Determine the (x, y) coordinate at the center of the cell enclosing the given text.  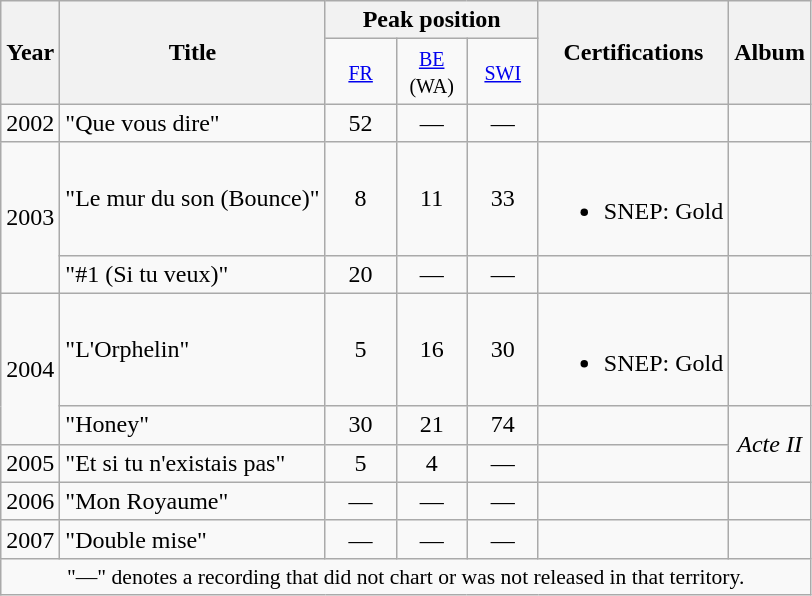
33 (502, 198)
20 (360, 274)
2005 (30, 463)
"Mon Royaume" (192, 501)
16 (432, 350)
SWI (502, 72)
"Honey" (192, 425)
Title (192, 52)
74 (502, 425)
21 (432, 425)
"—" denotes a recording that did not chart or was not released in that territory. (406, 576)
"Et si tu n'existais pas" (192, 463)
"Le mur du son (Bounce)" (192, 198)
Year (30, 52)
11 (432, 198)
2003 (30, 218)
Certifications (633, 52)
2002 (30, 123)
BE (WA) (432, 72)
2007 (30, 539)
"Double mise" (192, 539)
FR (360, 72)
Peak position (432, 20)
"#1 (Si tu veux)" (192, 274)
52 (360, 123)
Acte II (770, 444)
"L'Orphelin" (192, 350)
Album (770, 52)
2006 (30, 501)
2004 (30, 368)
"Que vous dire" (192, 123)
8 (360, 198)
4 (432, 463)
